From the cell containing the given text, extract its center point as (X, Y) coordinate. 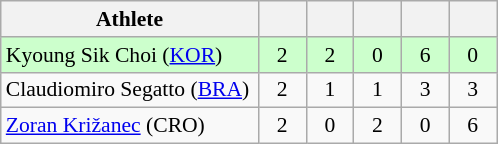
Claudiomiro Segatto (BRA) (130, 90)
Kyoung Sik Choi (KOR) (130, 55)
Zoran Križanec (CRO) (130, 126)
Athlete (130, 19)
